Extract the (x, y) coordinate from the center of the cell holding the provided text.  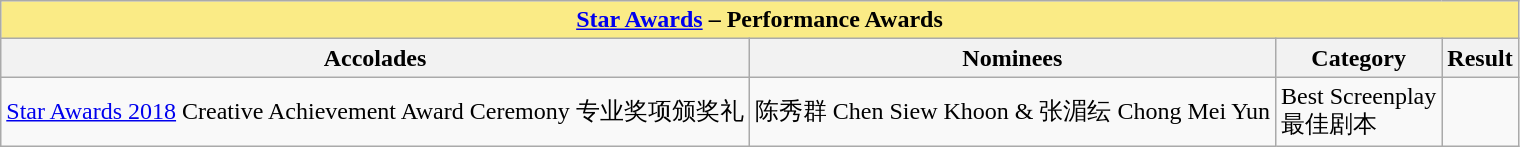
Nominees (1012, 58)
Accolades (376, 58)
Result (1480, 58)
Category (1358, 58)
Star Awards 2018 Creative Achievement Award Ceremony 专业奖项颁奖礼 (376, 112)
陈秀群 Chen Siew Khoon & 张湄纭 Chong Mei Yun (1012, 112)
Best Screenplay 最佳剧本 (1358, 112)
Star Awards – Performance Awards (760, 20)
